Scan for the cell matching the given text and deliver its (X, Y) coordinate at center. 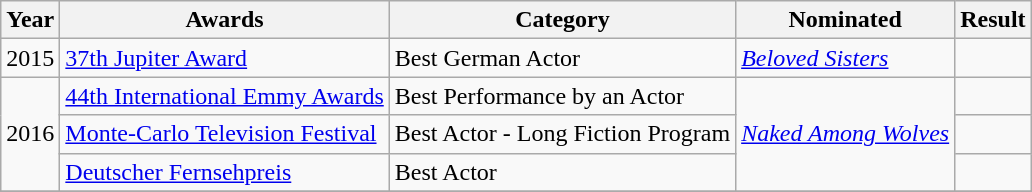
Awards (224, 20)
37th Jupiter Award (224, 58)
Year (30, 20)
2016 (30, 134)
Category (562, 20)
2015 (30, 58)
Monte-Carlo Television Festival (224, 134)
Naked Among Wolves (846, 134)
Result (993, 20)
Nominated (846, 20)
Best Actor - Long Fiction Program (562, 134)
Beloved Sisters (846, 58)
Best Performance by an Actor (562, 96)
Best German Actor (562, 58)
Deutscher Fernsehpreis (224, 172)
Best Actor (562, 172)
44th International Emmy Awards (224, 96)
